Capture the cell that displays the provided text and extract its (x, y) central coordinate. 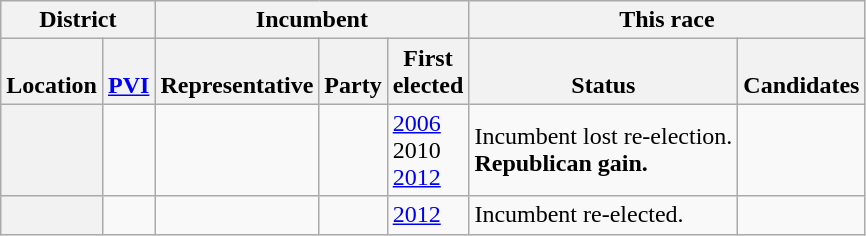
Incumbent (312, 20)
Incumbent lost re-election.Republican gain. (604, 150)
Incumbent re-elected. (604, 215)
Representative (237, 72)
Status (604, 72)
2012 (428, 215)
Location (52, 72)
Firstelected (428, 72)
Party (353, 72)
PVI (128, 72)
20062010 2012 (428, 150)
This race (667, 20)
Candidates (802, 72)
District (78, 20)
